Identify which cell holds the provided text, then report its (x, y) central coordinate. 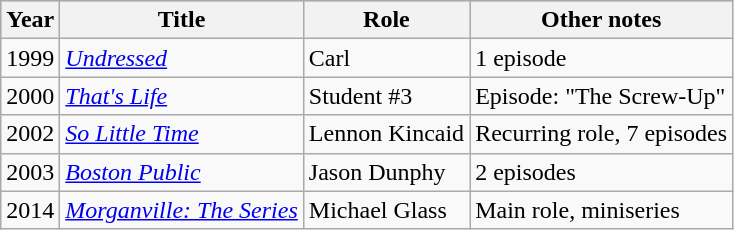
That's Life (182, 96)
So Little Time (182, 134)
Carl (386, 58)
2014 (30, 210)
2002 (30, 134)
Jason Dunphy (386, 172)
2000 (30, 96)
1999 (30, 58)
Other notes (602, 20)
Michael Glass (386, 210)
Lennon Kincaid (386, 134)
Title (182, 20)
Role (386, 20)
2 episodes (602, 172)
1 episode (602, 58)
Undressed (182, 58)
Student #3 (386, 96)
Year (30, 20)
Main role, miniseries (602, 210)
Episode: "The Screw-Up" (602, 96)
Recurring role, 7 episodes (602, 134)
2003 (30, 172)
Boston Public (182, 172)
Morganville: The Series (182, 210)
